Return the (X, Y) coordinate for the center point of the cell that contains the specified text.  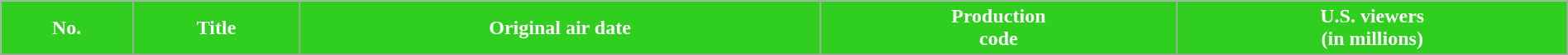
U.S. viewers(in millions) (1372, 28)
No. (67, 28)
Title (217, 28)
Productioncode (999, 28)
Original air date (561, 28)
